Find where the given text appears and provide that cell's center as [X, Y] coordinate. 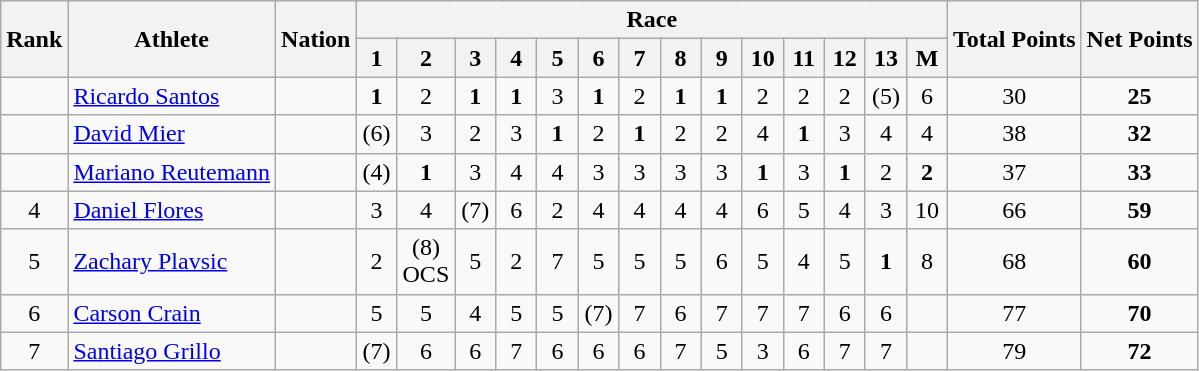
(8)OCS [426, 262]
Rank [34, 39]
Mariano Reutemann [172, 172]
32 [1140, 134]
38 [1015, 134]
(6) [376, 134]
33 [1140, 172]
72 [1140, 351]
70 [1140, 313]
Total Points [1015, 39]
Santiago Grillo [172, 351]
(4) [376, 172]
Carson Crain [172, 313]
12 [844, 58]
Daniel Flores [172, 210]
60 [1140, 262]
Ricardo Santos [172, 96]
37 [1015, 172]
77 [1015, 313]
25 [1140, 96]
30 [1015, 96]
59 [1140, 210]
(5) [886, 96]
Zachary Plavsic [172, 262]
9 [722, 58]
68 [1015, 262]
David Mier [172, 134]
Athlete [172, 39]
11 [804, 58]
Nation [316, 39]
66 [1015, 210]
79 [1015, 351]
13 [886, 58]
Net Points [1140, 39]
M [926, 58]
Race [652, 20]
